Pinpoint the cell where the given text exists, returning its (x, y) midpoint coordinate. 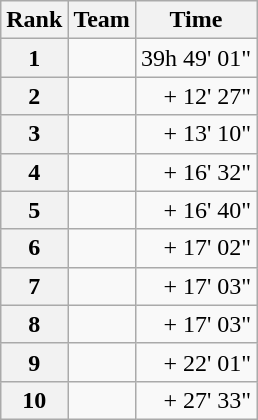
1 (34, 58)
2 (34, 96)
Time (196, 20)
+ 16' 32" (196, 172)
+ 17' 02" (196, 248)
+ 16' 40" (196, 210)
8 (34, 324)
39h 49' 01" (196, 58)
+ 12' 27" (196, 96)
+ 27' 33" (196, 400)
+ 22' 01" (196, 362)
4 (34, 172)
5 (34, 210)
6 (34, 248)
Rank (34, 20)
9 (34, 362)
3 (34, 134)
7 (34, 286)
+ 13' 10" (196, 134)
Team (102, 20)
10 (34, 400)
